Extract the [X, Y] coordinate from the center of the cell holding the provided text.  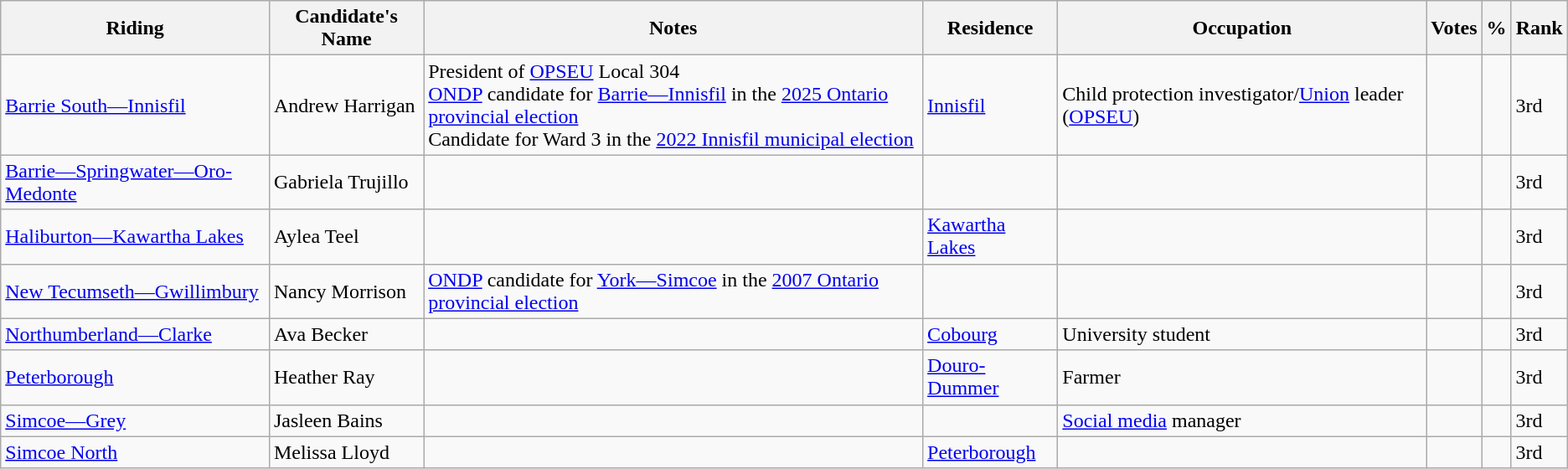
Rank [1540, 28]
Northumberland—Clarke [136, 334]
Innisfil [990, 106]
Andrew Harrigan [346, 106]
Votes [1454, 28]
Gabriela Trujillo [346, 183]
Farmer [1242, 377]
Barrie—Springwater—Oro-Medonte [136, 183]
Child protection investigator/Union leader (OPSEU) [1242, 106]
Residence [990, 28]
Social media manager [1242, 420]
Kawartha Lakes [990, 236]
Melissa Lloyd [346, 452]
Cobourg [990, 334]
Aylea Teel [346, 236]
Douro-Dummer [990, 377]
Simcoe North [136, 452]
Notes [673, 28]
Candidate's Name [346, 28]
Ava Becker [346, 334]
ONDP candidate for York—Simcoe in the 2007 Ontario provincial election [673, 291]
New Tecumseth—Gwillimbury [136, 291]
% [1496, 28]
Riding [136, 28]
Nancy Morrison [346, 291]
Occupation [1242, 28]
University student [1242, 334]
Simcoe—Grey [136, 420]
Haliburton—Kawartha Lakes [136, 236]
Jasleen Bains [346, 420]
Heather Ray [346, 377]
Barrie South—Innisfil [136, 106]
